Determine the (X, Y) coordinate at the center of the cell enclosing the given text.  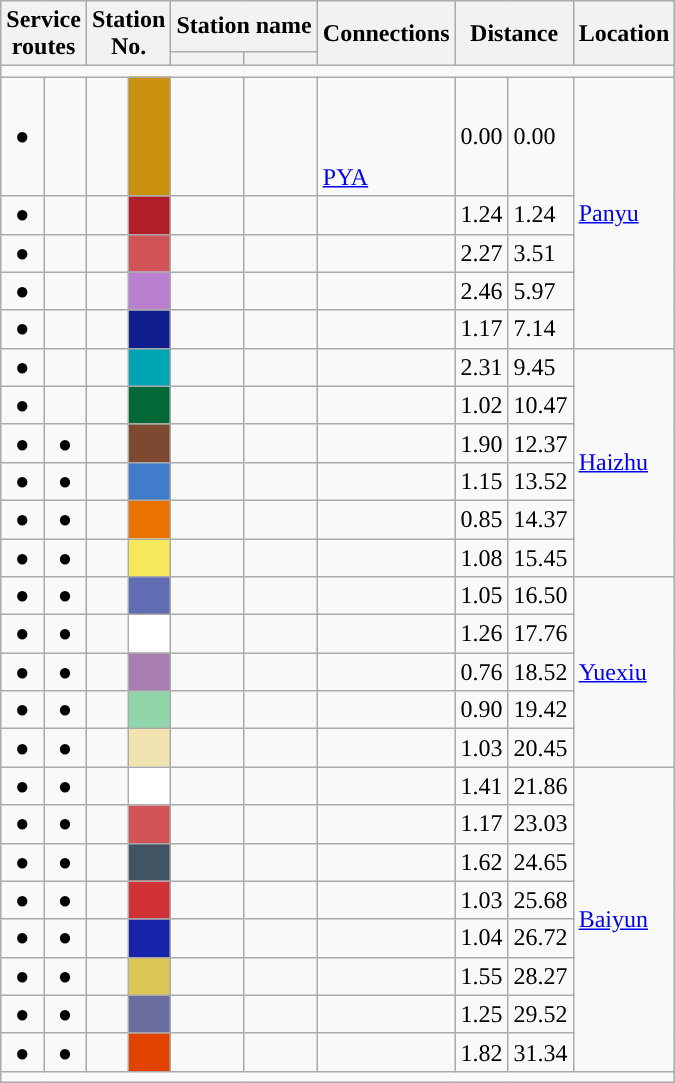
Distance (514, 34)
16.50 (540, 596)
1.82 (482, 1052)
1.90 (482, 443)
19.42 (540, 710)
21.86 (540, 786)
Yuexiu (624, 672)
31.34 (540, 1052)
9.45 (540, 367)
PYA (386, 136)
2.46 (482, 291)
13.52 (540, 481)
26.72 (540, 938)
1.08 (482, 557)
23.03 (540, 824)
1.15 (482, 481)
3.51 (540, 253)
2.31 (482, 367)
7.14 (540, 329)
Haizhu (624, 462)
29.52 (540, 1014)
10.47 (540, 405)
5.97 (540, 291)
24.65 (540, 862)
14.37 (540, 519)
17.76 (540, 634)
Station name (244, 26)
StationNo. (128, 34)
2.27 (482, 253)
1.25 (482, 1014)
1.41 (482, 786)
25.68 (540, 900)
1.62 (482, 862)
12.37 (540, 443)
0.90 (482, 710)
1.55 (482, 976)
28.27 (540, 976)
1.26 (482, 634)
0.76 (482, 672)
Baiyun (624, 919)
Serviceroutes (44, 34)
1.02 (482, 405)
1.04 (482, 938)
Connections (386, 34)
20.45 (540, 748)
18.52 (540, 672)
Location (624, 34)
0.85 (482, 519)
1.05 (482, 596)
Panyu (624, 212)
15.45 (540, 557)
